Scan for the cell matching the given text and deliver its (x, y) coordinate at center. 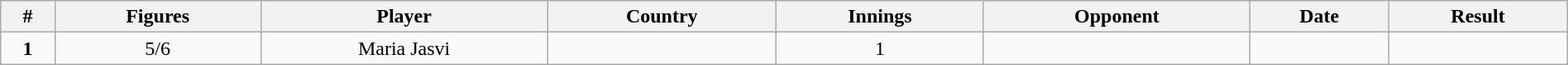
Date (1320, 17)
Maria Jasvi (404, 48)
Player (404, 17)
# (28, 17)
Figures (157, 17)
Country (662, 17)
5/6 (157, 48)
Result (1479, 17)
Innings (880, 17)
Opponent (1116, 17)
